Provide the (X, Y) coordinate of the cell's center where the given text is located.  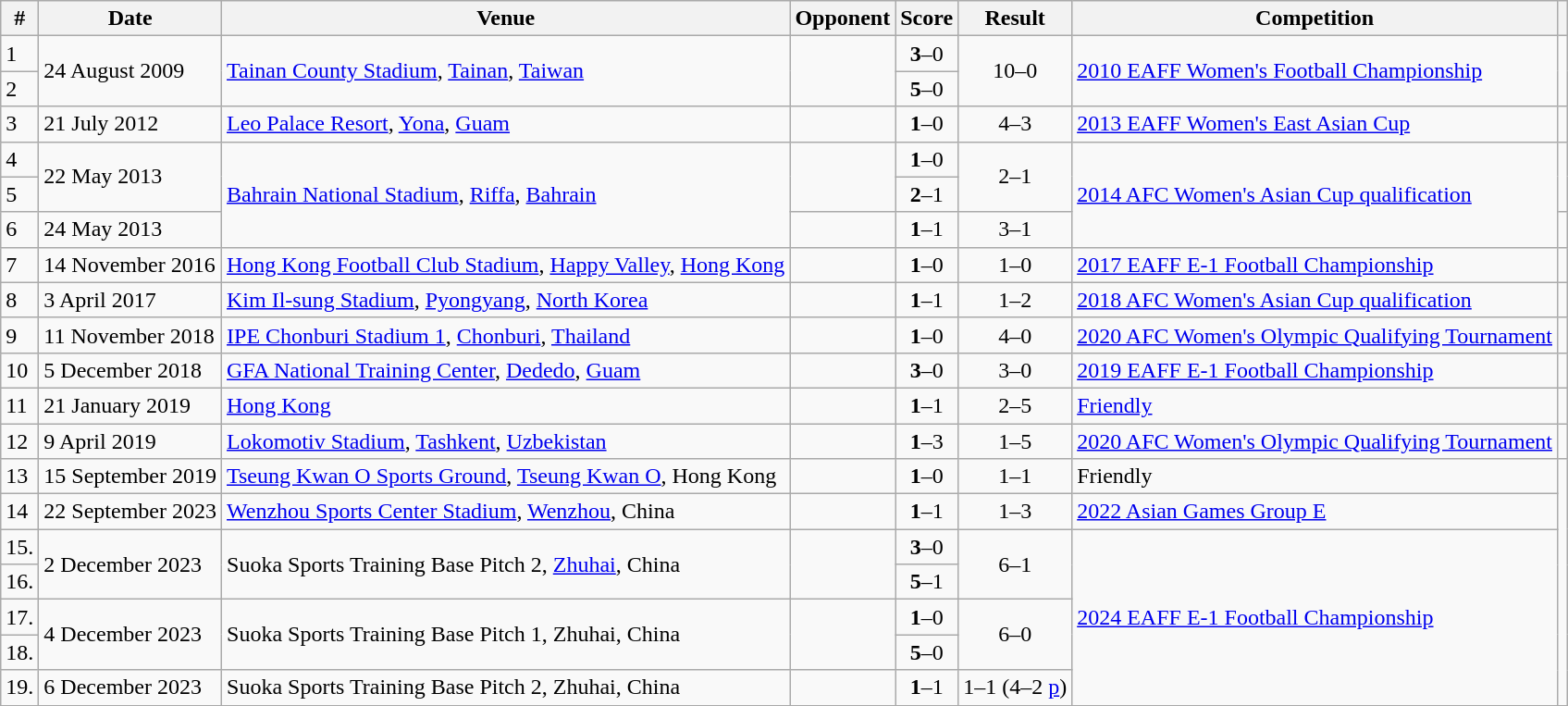
Lokomotiv Stadium, Tashkent, Uzbekistan (506, 441)
Tainan County Stadium, Tainan, Taiwan (506, 71)
2014 AFC Women's Asian Cup qualification (1315, 194)
Opponent (843, 19)
Leo Palace Resort, Yona, Guam (506, 124)
2018 AFC Women's Asian Cup qualification (1315, 300)
11 (20, 405)
Wenzhou Sports Center Stadium, Wenzhou, China (506, 512)
16. (20, 582)
6–1 (1016, 564)
Venue (506, 19)
IPE Chonburi Stadium 1, Chonburi, Thailand (506, 335)
Tseung Kwan O Sports Ground, Tseung Kwan O, Hong Kong (506, 477)
5–1 (927, 582)
12 (20, 441)
Kim Il-sung Stadium, Pyongyang, North Korea (506, 300)
22 September 2023 (130, 512)
21 January 2019 (130, 405)
2 December 2023 (130, 564)
6–0 (1016, 635)
6 (20, 229)
2 (20, 89)
1–5 (1016, 441)
8 (20, 300)
3–1 (1016, 229)
Hong Kong (506, 405)
5 (20, 194)
2013 EAFF Women's East Asian Cup (1315, 124)
4 December 2023 (130, 635)
10–0 (1016, 71)
11 November 2018 (130, 335)
3 (20, 124)
Suoka Sports Training Base Pitch 1, Zhuhai, China (506, 635)
21 July 2012 (130, 124)
18. (20, 652)
2–5 (1016, 405)
15 September 2019 (130, 477)
4 (20, 159)
4–0 (1016, 335)
# (20, 19)
13 (20, 477)
Bahrain National Stadium, Riffa, Bahrain (506, 194)
22 May 2013 (130, 177)
15. (20, 547)
Competition (1315, 19)
Hong Kong Football Club Stadium, Happy Valley, Hong Kong (506, 265)
14 November 2016 (130, 265)
Date (130, 19)
6 December 2023 (130, 687)
9 April 2019 (130, 441)
4–3 (1016, 124)
1–2 (1016, 300)
5 December 2018 (130, 370)
Score (927, 19)
10 (20, 370)
2019 EAFF E-1 Football Championship (1315, 370)
24 August 2009 (130, 71)
Result (1016, 19)
14 (20, 512)
1 (20, 54)
3 April 2017 (130, 300)
2010 EAFF Women's Football Championship (1315, 71)
17. (20, 617)
9 (20, 335)
2024 EAFF E-1 Football Championship (1315, 617)
2017 EAFF E-1 Football Championship (1315, 265)
2022 Asian Games Group E (1315, 512)
GFA National Training Center, Dededo, Guam (506, 370)
24 May 2013 (130, 229)
1–1 (4–2 p) (1016, 687)
19. (20, 687)
7 (20, 265)
